Return [x, y] of the center of cell containing provided text 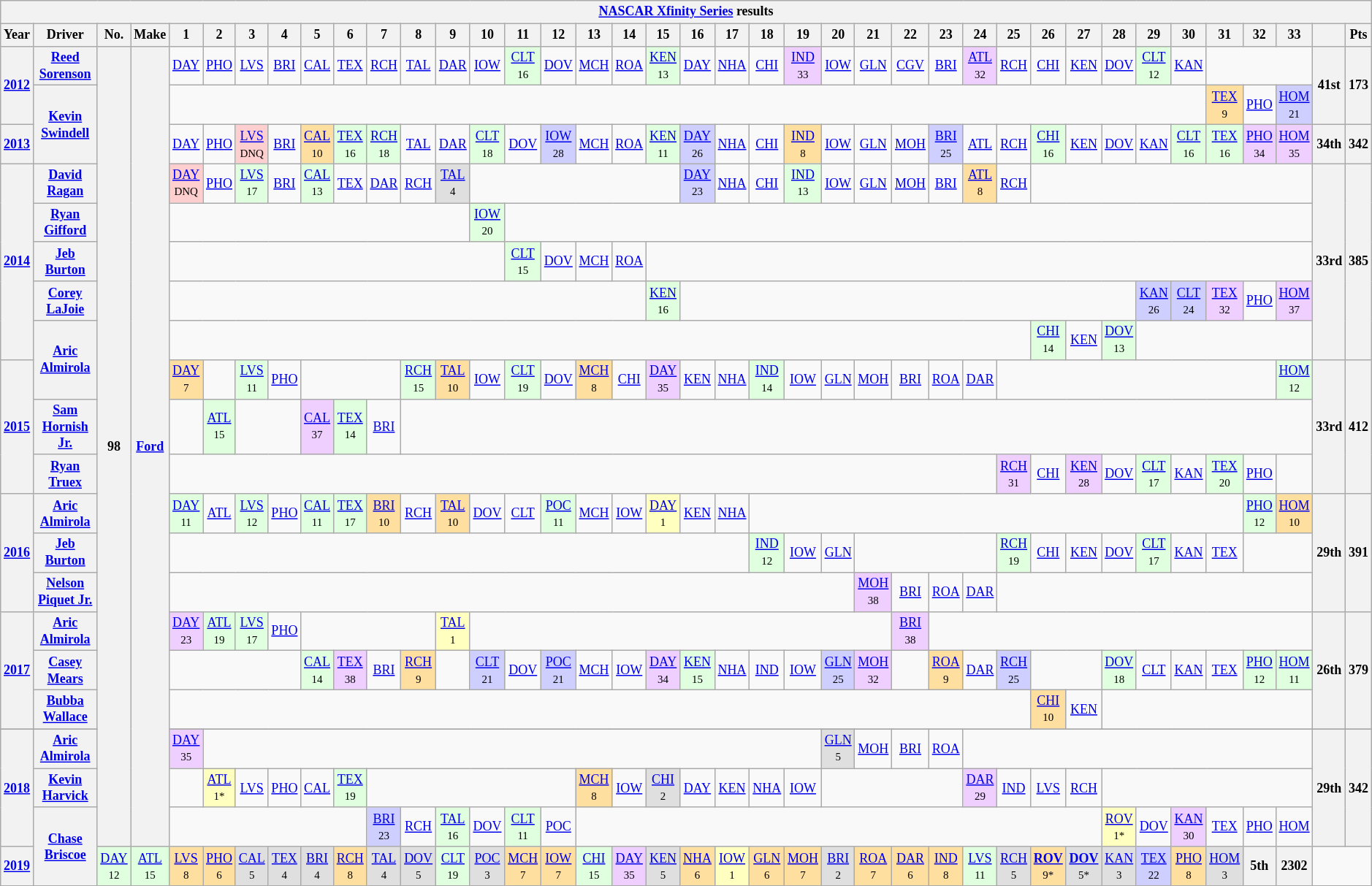
DAY12 [114, 866]
TEX32 [1224, 301]
412 [1359, 427]
IND13 [804, 183]
CLT11 [523, 827]
GLN6 [767, 866]
ROV1* [1119, 827]
379 [1359, 671]
2019 [18, 866]
TEX14 [350, 427]
POC3 [487, 866]
Ryan Truex [65, 474]
HOM12 [1295, 379]
KAN3 [1119, 866]
ATL8 [980, 183]
BRI10 [384, 513]
KEN16 [663, 301]
PHO6 [219, 866]
Kevin Swindell [65, 124]
PHO34 [1259, 144]
POC11 [559, 513]
RCH5 [1014, 866]
30 [1189, 35]
20 [838, 35]
13 [594, 35]
TEX4 [285, 866]
HOM11 [1295, 671]
CLT21 [487, 671]
KEN13 [663, 66]
PHO8 [1189, 866]
CAL10 [317, 144]
2015 [18, 427]
BRI23 [384, 827]
5th [1259, 866]
17 [732, 35]
CGV [910, 66]
TEX17 [350, 513]
173 [1359, 85]
26th [1330, 671]
CAL11 [317, 513]
IOW1 [732, 866]
KAN26 [1154, 301]
2017 [18, 671]
DAR29 [980, 788]
BRI38 [910, 631]
BRI4 [317, 866]
10 [487, 35]
KEN15 [698, 671]
ROV9* [1048, 866]
Nelson Piquet Jr. [65, 592]
ATL19 [219, 631]
21 [874, 35]
Ford [150, 446]
HOM21 [1295, 105]
BRI25 [945, 144]
KEN11 [663, 144]
Sam Hornish Jr. [65, 427]
CAL37 [317, 427]
TEX19 [350, 788]
Driver [65, 35]
34th [1330, 144]
HOM3 [1224, 866]
RCH19 [1014, 553]
DOV5* [1084, 866]
TEX22 [1154, 866]
IND33 [804, 66]
29 [1154, 35]
2018 [18, 787]
23 [945, 35]
IOW28 [559, 144]
Bubba Wallace [65, 709]
DAY11 [186, 513]
2302 [1295, 866]
HOM37 [1295, 301]
POC21 [559, 671]
28 [1119, 35]
KAN30 [1189, 827]
Year [18, 35]
LVSDNQ [251, 144]
Casey Mears [65, 671]
DAY26 [698, 144]
26 [1048, 35]
CLT15 [523, 261]
RCH18 [384, 144]
25 [1014, 35]
POC [559, 827]
DAY1 [663, 513]
16 [698, 35]
TAL16 [453, 827]
7 [384, 35]
Chase Briscoe [65, 846]
DOV5 [419, 866]
TEX9 [1224, 105]
9 [453, 35]
KEN5 [663, 866]
11 [523, 35]
CAL5 [251, 866]
6 [350, 35]
3 [251, 35]
8 [419, 35]
MCH7 [523, 866]
DAY34 [663, 671]
385 [1359, 261]
DOV13 [1119, 340]
NHA6 [698, 866]
2 [219, 35]
2016 [18, 552]
HOM [1295, 827]
4 [285, 35]
CLT24 [1189, 301]
MOH38 [874, 592]
IOW7 [559, 866]
TAL1 [453, 631]
CHI14 [1048, 340]
27 [1084, 35]
24 [980, 35]
41st [1330, 85]
ATL32 [980, 66]
TEX38 [350, 671]
2013 [18, 144]
Pts [1359, 35]
MOH32 [874, 671]
5 [317, 35]
19 [804, 35]
CHI2 [663, 788]
Reed Sorenson [65, 66]
18 [767, 35]
2012 [18, 85]
DOV18 [1119, 671]
12 [559, 35]
ROA9 [945, 671]
CLT18 [487, 144]
Make [150, 35]
IOW20 [487, 223]
IND14 [767, 379]
CLT12 [1154, 66]
98 [114, 446]
RCH8 [350, 866]
TEX20 [1224, 474]
14 [630, 35]
33 [1295, 35]
RCH31 [1014, 474]
RCH25 [1014, 671]
GLN25 [838, 671]
HOM10 [1295, 513]
DAYDNQ [186, 183]
ROA7 [874, 866]
ATL1* [219, 788]
32 [1259, 35]
BRI2 [838, 866]
CHI16 [1048, 144]
GLN5 [838, 749]
391 [1359, 552]
HOM35 [1295, 144]
DAR6 [910, 866]
Kevin Harvick [65, 788]
LVS8 [186, 866]
CAL14 [317, 671]
MOH7 [804, 866]
Ryan Gifford [65, 223]
IND12 [767, 553]
22 [910, 35]
RCH15 [419, 379]
KEN28 [1084, 474]
15 [663, 35]
No. [114, 35]
Corey LaJoie [65, 301]
CAL13 [317, 183]
CHI15 [594, 866]
David Ragan [65, 183]
CHI10 [1048, 709]
2014 [18, 261]
NASCAR Xfinity Series results [686, 12]
1 [186, 35]
LVS12 [251, 513]
31 [1224, 35]
RCH9 [419, 671]
DAY7 [186, 379]
